Provide the [x, y] coordinate of the cell's center where the given text is located.  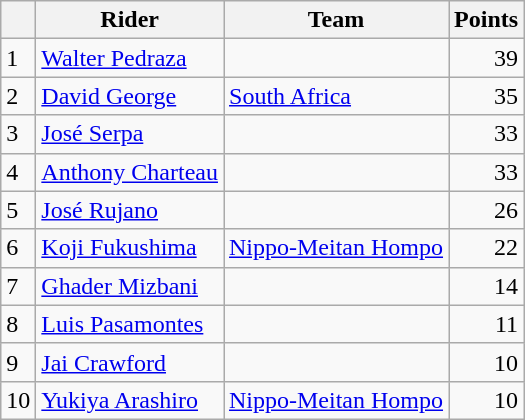
39 [486, 58]
11 [486, 324]
14 [486, 286]
5 [18, 210]
Jai Crawford [130, 362]
Walter Pedraza [130, 58]
Rider [130, 20]
35 [486, 96]
José Rujano [130, 210]
22 [486, 248]
Anthony Charteau [130, 172]
1 [18, 58]
Yukiya Arashiro [130, 400]
Points [486, 20]
Ghader Mizbani [130, 286]
South Africa [336, 96]
2 [18, 96]
Luis Pasamontes [130, 324]
4 [18, 172]
8 [18, 324]
6 [18, 248]
Team [336, 20]
26 [486, 210]
9 [18, 362]
3 [18, 134]
Koji Fukushima [130, 248]
7 [18, 286]
David George [130, 96]
José Serpa [130, 134]
